Capture the cell that displays the provided text and extract its [X, Y] central coordinate. 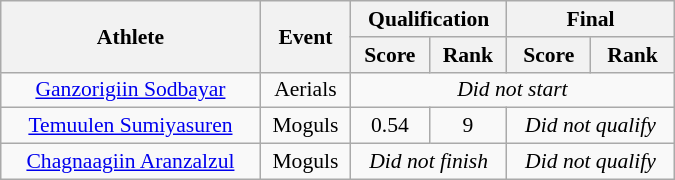
Event [305, 36]
Did not start [513, 90]
Athlete [130, 36]
0.54 [390, 126]
Final [591, 19]
Chagnaagiin Aranzalzul [130, 162]
Qualification [429, 19]
9 [468, 126]
Temuulen Sumiyasuren [130, 126]
Did not finish [429, 162]
Aerials [305, 90]
Ganzorigiin Sodbayar [130, 90]
